Output the (X, Y) coordinate of the center of the cell containing the given text.  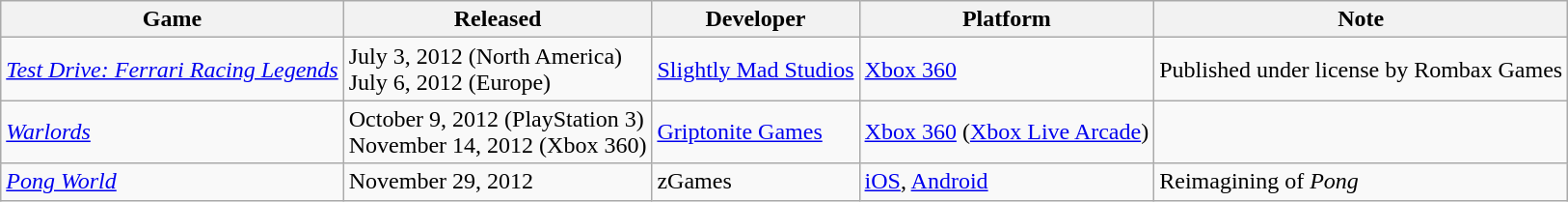
Published under license by Rombax Games (1362, 70)
Test Drive: Ferrari Racing Legends (172, 70)
Warlords (172, 131)
Griptonite Games (756, 131)
Developer (756, 19)
Reimagining of Pong (1362, 182)
October 9, 2012 (PlayStation 3)November 14, 2012 (Xbox 360) (498, 131)
Game (172, 19)
iOS, Android (1007, 182)
Xbox 360 (1007, 70)
Slightly Mad Studios (756, 70)
zGames (756, 182)
Platform (1007, 19)
Released (498, 19)
July 3, 2012 (North America)July 6, 2012 (Europe) (498, 70)
Pong World (172, 182)
Xbox 360 (Xbox Live Arcade) (1007, 131)
Note (1362, 19)
November 29, 2012 (498, 182)
